For the text-containing cell, return its midpoint in (X, Y) coordinate format. 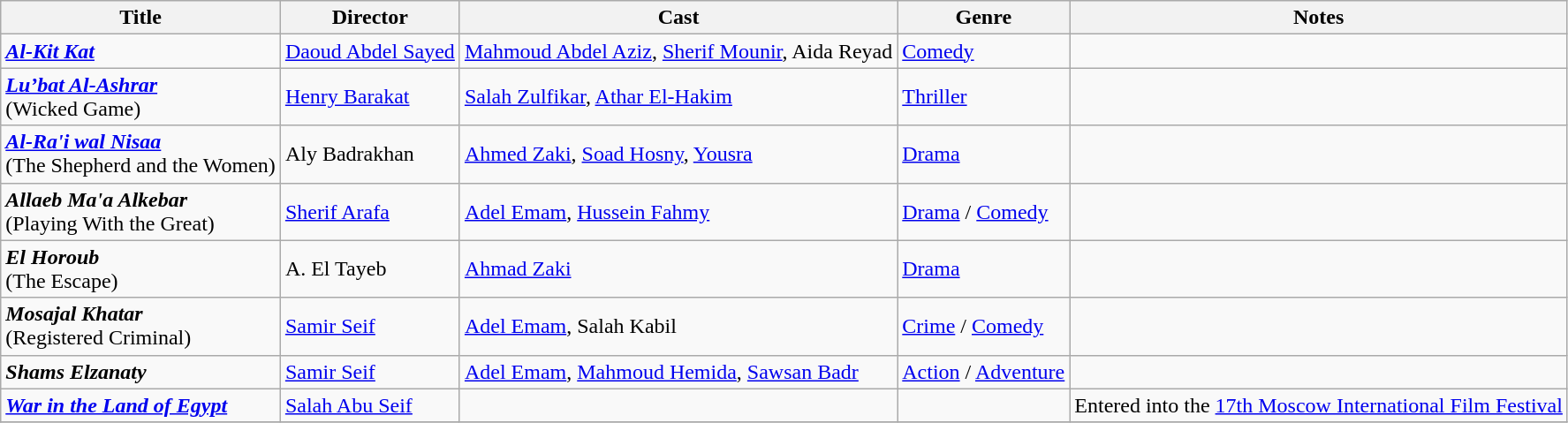
War in the Land of Egypt (141, 405)
Al-Ra'i wal Nisaa(The Shepherd and the Women) (141, 154)
Al-Kit Kat (141, 51)
Title (141, 18)
Mosajal Khatar(Registered Criminal) (141, 327)
Ahmad Zaki (678, 268)
Cast (678, 18)
Thriller (984, 97)
Salah Abu Seif (369, 405)
Sherif Arafa (369, 212)
Salah Zulfikar, Athar El-Hakim (678, 97)
Ahmed Zaki, Soad Hosny, Yousra (678, 154)
Entered into the 17th Moscow International Film Festival (1319, 405)
Henry Barakat (369, 97)
Action / Adventure (984, 372)
Comedy (984, 51)
Shams Elzanaty (141, 372)
El Horoub(The Escape) (141, 268)
Adel Emam, Hussein Fahmy (678, 212)
Drama / Comedy (984, 212)
Adel Emam, Mahmoud Hemida, Sawsan Badr (678, 372)
A. El Tayeb (369, 268)
Director (369, 18)
Genre (984, 18)
Crime / Comedy (984, 327)
Notes (1319, 18)
Allaeb Ma'a Alkebar(Playing With the Great) (141, 212)
Adel Emam, Salah Kabil (678, 327)
Aly Badrakhan (369, 154)
Lu’bat Al-Ashrar(Wicked Game) (141, 97)
Daoud Abdel Sayed (369, 51)
Mahmoud Abdel Aziz, Sherif Mounir, Aida Reyad (678, 51)
